Identify which cell holds the provided text, then report its (x, y) central coordinate. 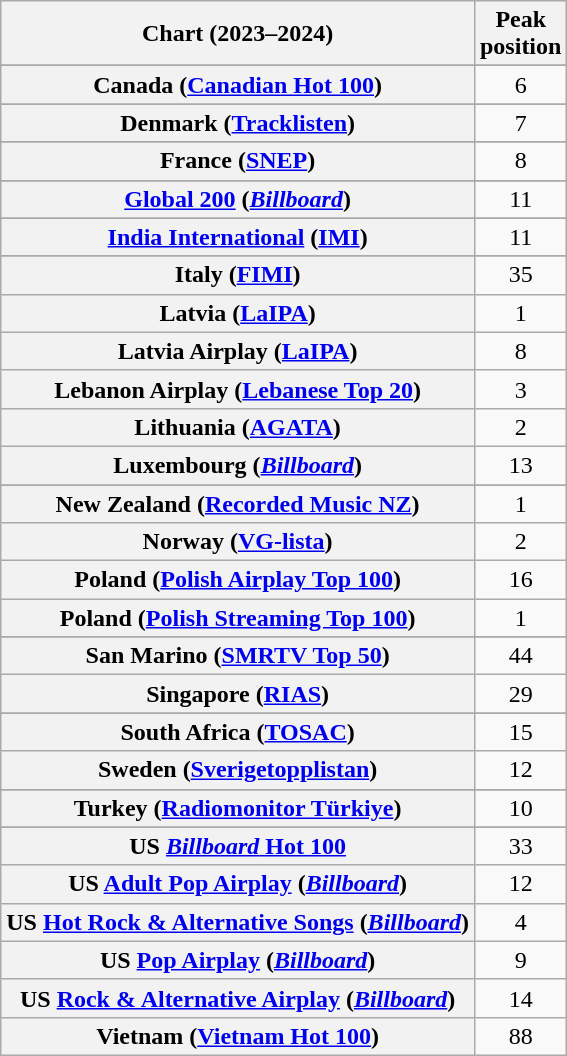
33 (520, 846)
France (SNEP) (238, 161)
Lebanon Airplay (Lebanese Top 20) (238, 389)
Norway (VG-lista) (238, 542)
7 (520, 123)
Luxembourg (Billboard) (238, 465)
29 (520, 694)
Denmark (Tracklisten) (238, 123)
US Pop Airplay (Billboard) (238, 960)
9 (520, 960)
Turkey (Radiomonitor Türkiye) (238, 808)
10 (520, 808)
15 (520, 732)
14 (520, 998)
Vietnam (Vietnam Hot 100) (238, 1036)
US Hot Rock & Alternative Songs (Billboard) (238, 922)
Sweden (Sverigetopplistan) (238, 770)
88 (520, 1036)
16 (520, 580)
New Zealand (Recorded Music NZ) (238, 503)
Lithuania (AGATA) (238, 427)
3 (520, 389)
13 (520, 465)
44 (520, 656)
Latvia (LaIPA) (238, 313)
US Rock & Alternative Airplay (Billboard) (238, 998)
Poland (Polish Streaming Top 100) (238, 618)
Latvia Airplay (LaIPA) (238, 351)
US Adult Pop Airplay (Billboard) (238, 884)
6 (520, 85)
South Africa (TOSAC) (238, 732)
Singapore (RIAS) (238, 694)
San Marino (SMRTV Top 50) (238, 656)
India International (IMI) (238, 237)
Chart (2023–2024) (238, 34)
Italy (FIMI) (238, 275)
4 (520, 922)
Global 200 (Billboard) (238, 199)
Canada (Canadian Hot 100) (238, 85)
Peakposition (520, 34)
US Billboard Hot 100 (238, 846)
Poland (Polish Airplay Top 100) (238, 580)
35 (520, 275)
